For the text-containing cell, return its midpoint in (x, y) coordinate format. 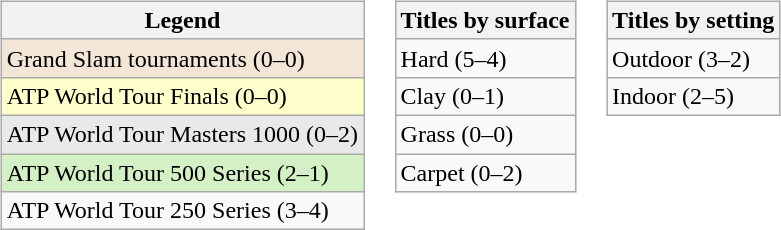
Clay (0–1) (485, 96)
Outdoor (3–2) (694, 58)
Grass (0–0) (485, 134)
ATP World Tour Masters 1000 (0–2) (182, 134)
ATP World Tour 250 Series (3–4) (182, 211)
Indoor (2–5) (694, 96)
Titles by surface (485, 20)
ATP World Tour Finals (0–0) (182, 96)
Titles by setting (694, 20)
Legend (182, 20)
Grand Slam tournaments (0–0) (182, 58)
ATP World Tour 500 Series (2–1) (182, 173)
Carpet (0–2) (485, 173)
Hard (5–4) (485, 58)
